Find where the given text appears and provide that cell's center as (X, Y) coordinate. 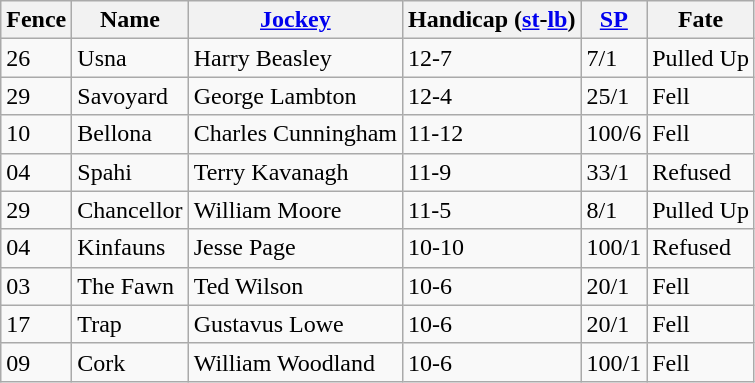
Jockey (295, 20)
17 (36, 324)
11-9 (492, 172)
11-12 (492, 134)
William Moore (295, 210)
26 (36, 58)
Kinfauns (130, 248)
Fate (701, 20)
George Lambton (295, 96)
Bellona (130, 134)
7/1 (614, 58)
Terry Kavanagh (295, 172)
10-10 (492, 248)
Trap (130, 324)
Cork (130, 362)
12-7 (492, 58)
Charles Cunningham (295, 134)
Fence (36, 20)
100/6 (614, 134)
SP (614, 20)
Chancellor (130, 210)
Ted Wilson (295, 286)
Name (130, 20)
03 (36, 286)
The Fawn (130, 286)
Harry Beasley (295, 58)
25/1 (614, 96)
Jesse Page (295, 248)
Gustavus Lowe (295, 324)
11-5 (492, 210)
33/1 (614, 172)
8/1 (614, 210)
Usna (130, 58)
09 (36, 362)
Savoyard (130, 96)
Handicap (st-lb) (492, 20)
William Woodland (295, 362)
10 (36, 134)
Spahi (130, 172)
12-4 (492, 96)
